Capture the cell that displays the provided text and extract its [x, y] central coordinate. 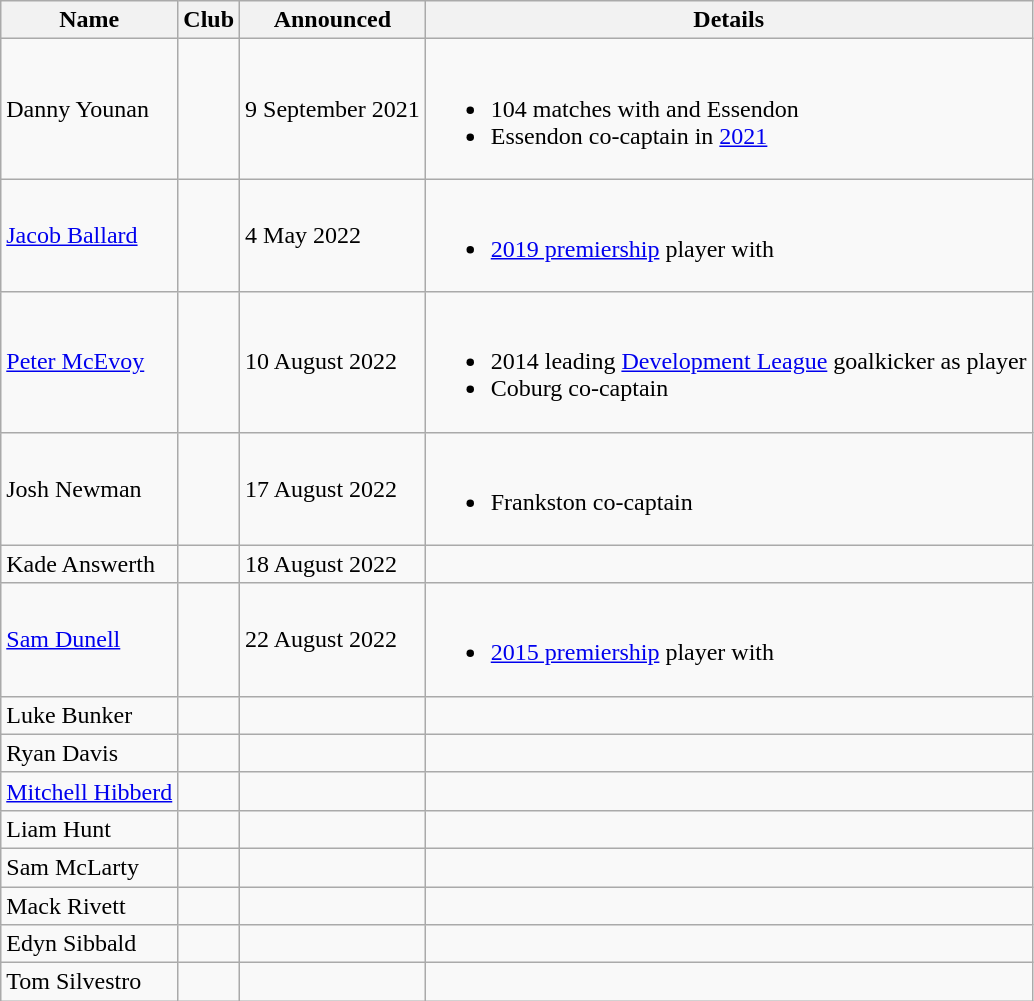
Danny Younan [90, 109]
18 August 2022 [333, 564]
4 May 2022 [333, 236]
Announced [333, 20]
17 August 2022 [333, 488]
Name [90, 20]
Mack Rivett [90, 905]
Tom Silvestro [90, 982]
2019 premiership player with [728, 236]
Kade Answerth [90, 564]
Sam McLarty [90, 867]
Luke Bunker [90, 715]
Details [728, 20]
2014 leading Development League goalkicker as playerCoburg co-captain [728, 362]
Mitchell Hibberd [90, 791]
Liam Hunt [90, 829]
Frankston co-captain [728, 488]
2015 premiership player with [728, 640]
Sam Dunell [90, 640]
Club [209, 20]
Josh Newman [90, 488]
Ryan Davis [90, 753]
Peter McEvoy [90, 362]
Jacob Ballard [90, 236]
10 August 2022 [333, 362]
22 August 2022 [333, 640]
Edyn Sibbald [90, 944]
104 matches with and EssendonEssendon co-captain in 2021 [728, 109]
9 September 2021 [333, 109]
